Identify which cell holds the provided text, then report its [x, y] central coordinate. 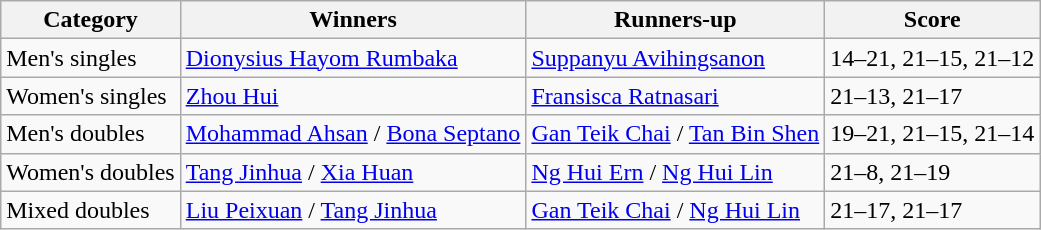
Ng Hui Ern / Ng Hui Lin [676, 172]
Mixed doubles [90, 210]
Gan Teik Chai / Tan Bin Shen [676, 134]
Women's doubles [90, 172]
21–13, 21–17 [932, 96]
Category [90, 20]
21–17, 21–17 [932, 210]
14–21, 21–15, 21–12 [932, 58]
Mohammad Ahsan / Bona Septano [353, 134]
Tang Jinhua / Xia Huan [353, 172]
Men's doubles [90, 134]
Runners-up [676, 20]
Score [932, 20]
19–21, 21–15, 21–14 [932, 134]
Gan Teik Chai / Ng Hui Lin [676, 210]
Zhou Hui [353, 96]
Liu Peixuan / Tang Jinhua [353, 210]
Dionysius Hayom Rumbaka [353, 58]
Fransisca Ratnasari [676, 96]
Men's singles [90, 58]
Suppanyu Avihingsanon [676, 58]
Women's singles [90, 96]
Winners [353, 20]
21–8, 21–19 [932, 172]
